Determine the [x, y] coordinate at the center of the cell enclosing the given text.  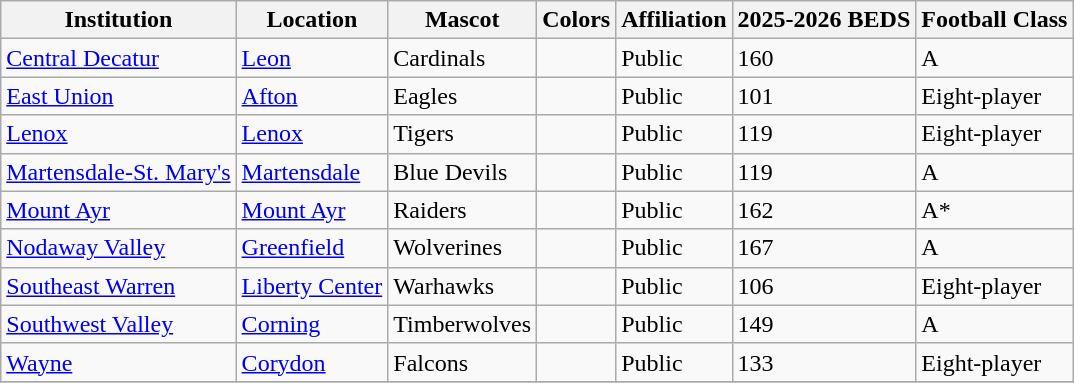
133 [824, 362]
167 [824, 248]
Corning [312, 324]
160 [824, 58]
Central Decatur [118, 58]
Wolverines [462, 248]
Liberty Center [312, 286]
Tigers [462, 134]
East Union [118, 96]
Eagles [462, 96]
Blue Devils [462, 172]
Timberwolves [462, 324]
162 [824, 210]
Southwest Valley [118, 324]
Falcons [462, 362]
Wayne [118, 362]
Warhawks [462, 286]
Football Class [994, 20]
2025-2026 BEDS [824, 20]
Cardinals [462, 58]
Martensdale [312, 172]
Nodaway Valley [118, 248]
Raiders [462, 210]
Leon [312, 58]
Afton [312, 96]
106 [824, 286]
Martensdale-St. Mary's [118, 172]
149 [824, 324]
Southeast Warren [118, 286]
Location [312, 20]
A* [994, 210]
Mascot [462, 20]
Greenfield [312, 248]
Corydon [312, 362]
Institution [118, 20]
101 [824, 96]
Colors [576, 20]
Affiliation [674, 20]
